Extract the (X, Y) coordinate from the center of the cell holding the provided text.  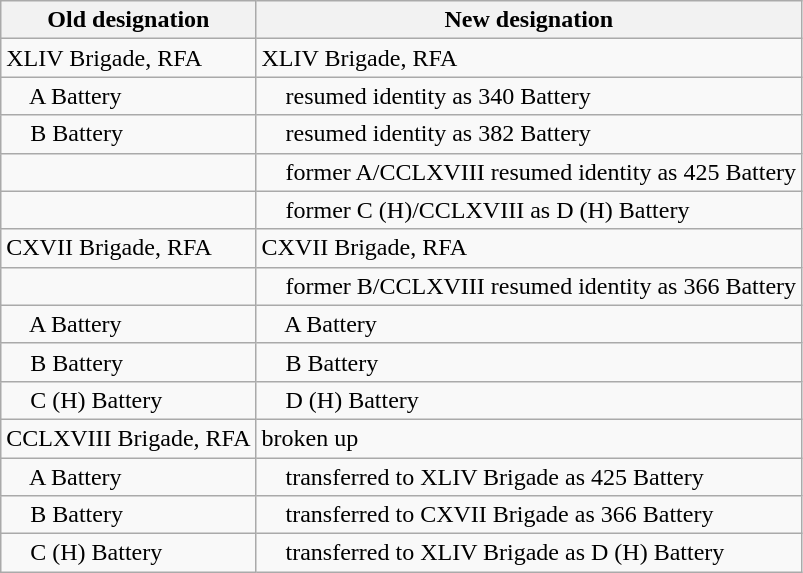
former A/CCLXVIII resumed identity as 425 Battery (529, 172)
resumed identity as 340 Battery (529, 96)
former C (H)/CCLXVIII as D (H) Battery (529, 210)
Old designation (128, 20)
former B/CCLXVIII resumed identity as 366 Battery (529, 286)
CCLXVIII Brigade, RFA (128, 438)
broken up (529, 438)
transferred to XLIV Brigade as D (H) Battery (529, 553)
transferred to CXVII Brigade as 366 Battery (529, 515)
D (H) Battery (529, 400)
resumed identity as 382 Battery (529, 134)
transferred to XLIV Brigade as 425 Battery (529, 477)
New designation (529, 20)
